Provide the (x, y) coordinate of the cell's center where the given text is located.  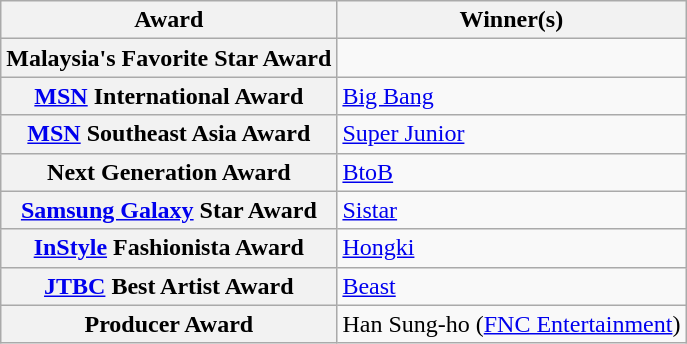
Samsung Galaxy Star Award (169, 210)
Malaysia's Favorite Star Award (169, 58)
JTBC Best Artist Award (169, 286)
Beast (512, 286)
InStyle Fashionista Award (169, 248)
Sistar (512, 210)
MSN International Award (169, 96)
Hongki (512, 248)
Winner(s) (512, 20)
Han Sung-ho (FNC Entertainment) (512, 324)
Big Bang (512, 96)
Award (169, 20)
Super Junior (512, 134)
Next Generation Award (169, 172)
MSN Southeast Asia Award (169, 134)
BtoB (512, 172)
Producer Award (169, 324)
